Determine the [x, y] coordinate at the center of the cell enclosing the given text.  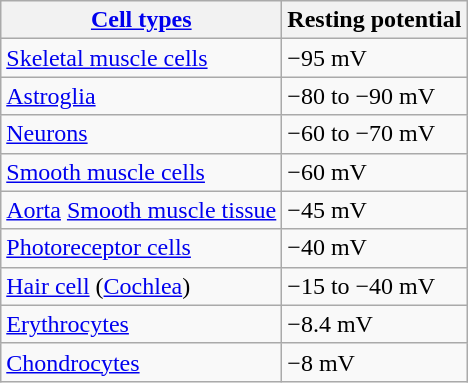
−60 mV [374, 172]
−45 mV [374, 210]
Cell types [142, 20]
−80 to −90 mV [374, 96]
Chondrocytes [142, 362]
−95 mV [374, 58]
Astroglia [142, 96]
Resting potential [374, 20]
−8.4 mV [374, 324]
Photoreceptor cells [142, 248]
Skeletal muscle cells [142, 58]
−40 mV [374, 248]
Neurons [142, 134]
−15 to −40 mV [374, 286]
Smooth muscle cells [142, 172]
Erythrocytes [142, 324]
−8 mV [374, 362]
Aorta Smooth muscle tissue [142, 210]
−60 to −70 mV [374, 134]
Hair cell (Cochlea) [142, 286]
